From the cell containing the given text, extract its center point as [X, Y] coordinate. 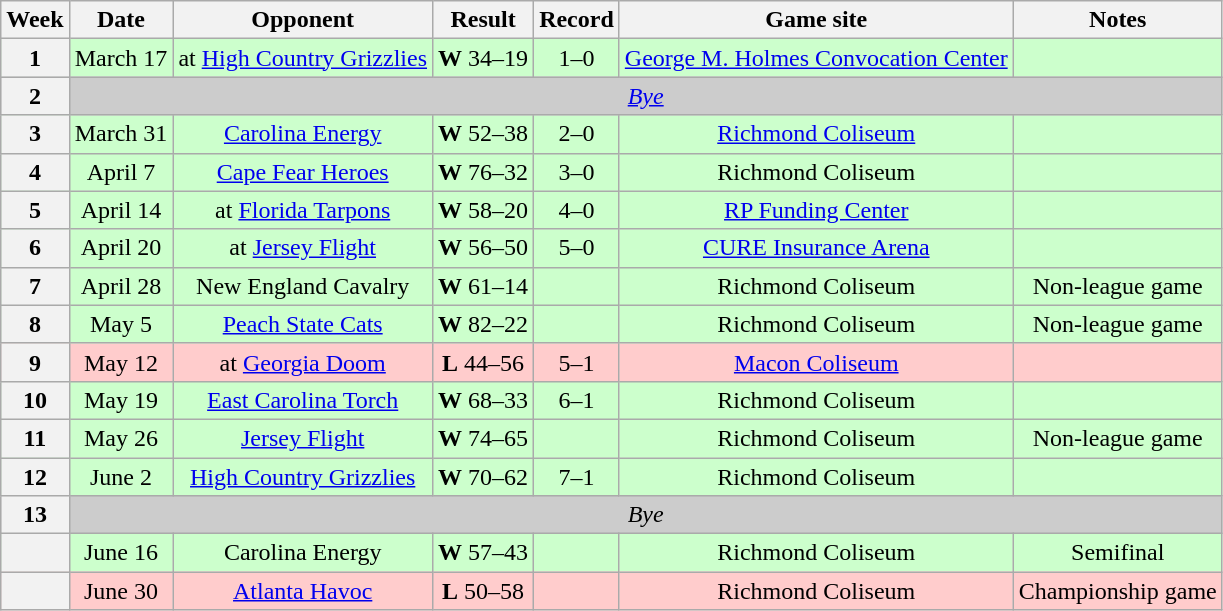
9 [35, 362]
7–1 [577, 477]
W 82–22 [484, 324]
4 [35, 172]
2–0 [577, 134]
June 16 [121, 553]
10 [35, 400]
1–0 [577, 58]
Jersey Flight [303, 438]
March 17 [121, 58]
W 52–38 [484, 134]
W 56–50 [484, 248]
6–1 [577, 400]
April 7 [121, 172]
5–1 [577, 362]
Week [35, 20]
Game site [816, 20]
8 [35, 324]
April 14 [121, 210]
W 76–32 [484, 172]
12 [35, 477]
May 19 [121, 400]
at Georgia Doom [303, 362]
W 57–43 [484, 553]
Atlanta Havoc [303, 591]
W 68–33 [484, 400]
June 30 [121, 591]
W 70–62 [484, 477]
at High Country Grizzlies [303, 58]
5 [35, 210]
L 44–56 [484, 362]
High Country Grizzlies [303, 477]
13 [35, 515]
Semifinal [1118, 553]
April 20 [121, 248]
George M. Holmes Convocation Center [816, 58]
Notes [1118, 20]
April 28 [121, 286]
3–0 [577, 172]
1 [35, 58]
Result [484, 20]
at Jersey Flight [303, 248]
3 [35, 134]
Macon Coliseum [816, 362]
East Carolina Torch [303, 400]
Record [577, 20]
6 [35, 248]
June 2 [121, 477]
2 [35, 96]
Opponent [303, 20]
Date [121, 20]
New England Cavalry [303, 286]
Cape Fear Heroes [303, 172]
Championship game [1118, 591]
May 12 [121, 362]
W 74–65 [484, 438]
L 50–58 [484, 591]
W 34–19 [484, 58]
4–0 [577, 210]
CURE Insurance Arena [816, 248]
May 5 [121, 324]
at Florida Tarpons [303, 210]
RP Funding Center [816, 210]
7 [35, 286]
5–0 [577, 248]
Peach State Cats [303, 324]
11 [35, 438]
W 58–20 [484, 210]
W 61–14 [484, 286]
March 31 [121, 134]
May 26 [121, 438]
